For the text-containing cell, return its midpoint in (X, Y) coordinate format. 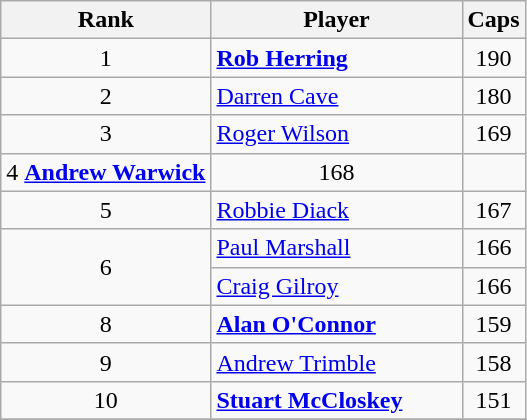
151 (494, 400)
Andrew Trimble (336, 362)
4 Andrew Warwick (106, 172)
Rob Herring (336, 58)
159 (494, 324)
180 (494, 96)
Rank (106, 20)
Alan O'Connor (336, 324)
Roger Wilson (336, 134)
169 (494, 134)
1 (106, 58)
Stuart McCloskey (336, 400)
2 (106, 96)
Caps (494, 20)
Robbie Diack (336, 210)
6 (106, 267)
Paul Marshall (336, 248)
Player (336, 20)
Darren Cave (336, 96)
168 (336, 172)
8 (106, 324)
190 (494, 58)
9 (106, 362)
167 (494, 210)
Craig Gilroy (336, 286)
10 (106, 400)
158 (494, 362)
3 (106, 134)
5 (106, 210)
